Determine the [x, y] coordinate at the center of the cell enclosing the given text.  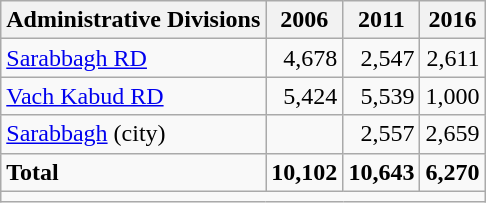
2,611 [452, 58]
Sarabbagh RD [134, 58]
6,270 [452, 172]
10,102 [304, 172]
4,678 [304, 58]
Total [134, 172]
2011 [382, 20]
2,557 [382, 134]
5,539 [382, 96]
Sarabbagh (city) [134, 134]
2016 [452, 20]
10,643 [382, 172]
5,424 [304, 96]
1,000 [452, 96]
Vach Kabud RD [134, 96]
2,659 [452, 134]
2006 [304, 20]
2,547 [382, 58]
Administrative Divisions [134, 20]
